Extract the [x, y] coordinate from the center of the cell holding the provided text.  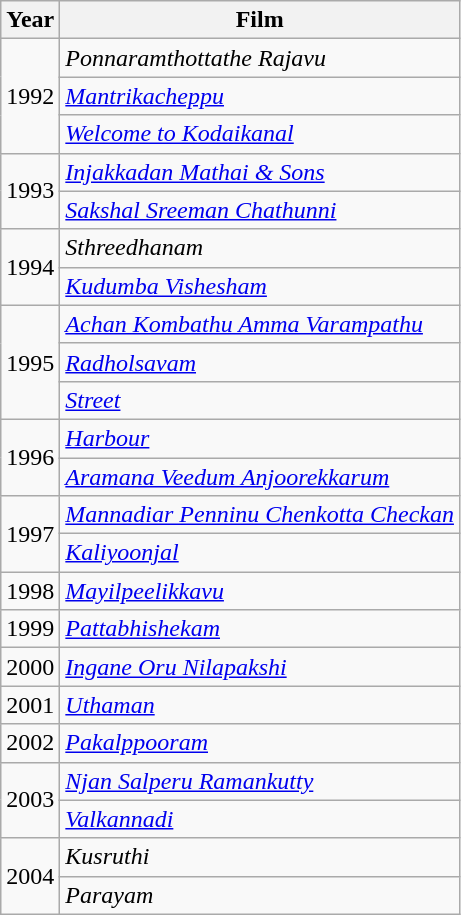
1995 [30, 362]
Ingane Oru Nilapakshi [260, 667]
Street [260, 400]
Kaliyoonjal [260, 553]
Pakalppooram [260, 743]
Radholsavam [260, 362]
2000 [30, 667]
Welcome to Kodaikanal [260, 134]
Njan Salperu Ramankutty [260, 781]
1993 [30, 191]
Valkannadi [260, 819]
Ponnaramthottathe Rajavu [260, 58]
Achan Kombathu Amma Varampathu [260, 324]
Kusruthi [260, 857]
2002 [30, 743]
Film [260, 20]
Sakshal Sreeman Chathunni [260, 210]
1999 [30, 629]
1992 [30, 96]
1994 [30, 267]
Uthaman [260, 705]
Mannadiar Penninu Chenkotta Checkan [260, 515]
1996 [30, 457]
Mayilpeelikkavu [260, 591]
1997 [30, 534]
1998 [30, 591]
Pattabhishekam [260, 629]
2001 [30, 705]
Parayam [260, 895]
Sthreedhanam [260, 248]
2004 [30, 876]
Kudumba Vishesham [260, 286]
Injakkadan Mathai & Sons [260, 172]
2003 [30, 800]
Year [30, 20]
Aramana Veedum Anjoorekkarum [260, 477]
Harbour [260, 438]
Mantrikacheppu [260, 96]
